Return the (X, Y) coordinate for the center point of the cell that contains the specified text.  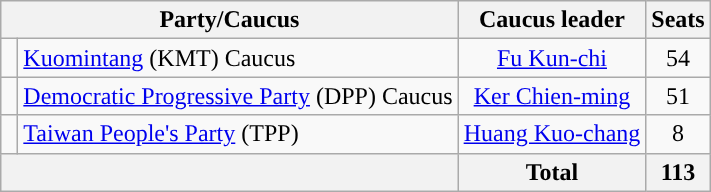
Kuomintang (KMT) Caucus (238, 58)
Democratic Progressive Party (DPP) Caucus (238, 96)
Ker Chien-ming (552, 96)
Taiwan People's Party (TPP) (238, 134)
54 (678, 58)
Huang Kuo-chang (552, 134)
Caucus leader (552, 20)
Party/Caucus (230, 20)
51 (678, 96)
Fu Kun-chi (552, 58)
Seats (678, 20)
Total (552, 172)
8 (678, 134)
113 (678, 172)
